Capture the cell that displays the provided text and extract its [X, Y] central coordinate. 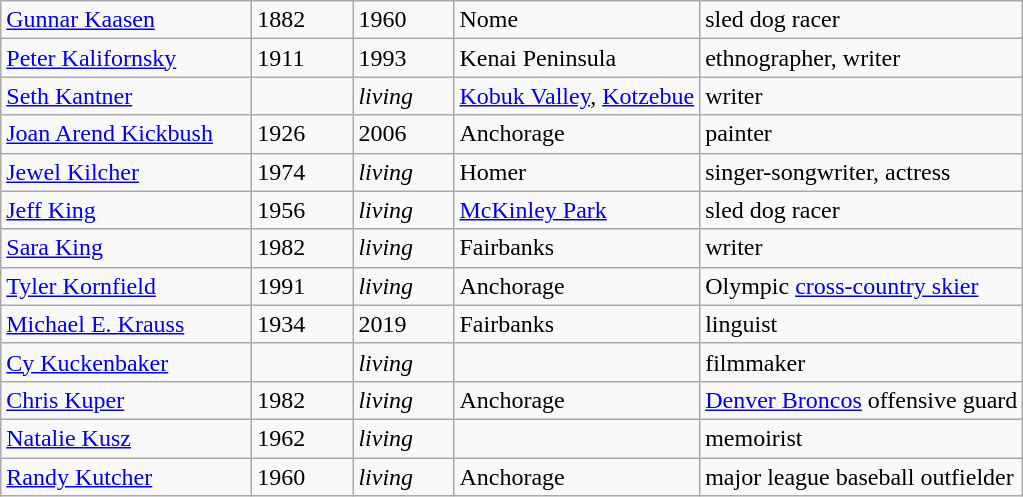
1934 [302, 324]
1956 [302, 210]
filmmaker [862, 362]
Sara King [126, 248]
1882 [302, 20]
McKinley Park [577, 210]
ethnographer, writer [862, 58]
Olympic cross-country skier [862, 286]
Jewel Kilcher [126, 172]
memoirist [862, 438]
Chris Kuper [126, 400]
Tyler Kornfield [126, 286]
Peter Kalifornsky [126, 58]
Kenai Peninsula [577, 58]
Nome [577, 20]
Cy Kuckenbaker [126, 362]
Natalie Kusz [126, 438]
linguist [862, 324]
painter [862, 134]
2019 [404, 324]
1991 [302, 286]
singer-songwriter, actress [862, 172]
Randy Kutcher [126, 477]
Seth Kantner [126, 96]
1962 [302, 438]
Homer [577, 172]
1926 [302, 134]
2006 [404, 134]
Denver Broncos offensive guard [862, 400]
Michael E. Krauss [126, 324]
1911 [302, 58]
1993 [404, 58]
Jeff King [126, 210]
1974 [302, 172]
Gunnar Kaasen [126, 20]
Kobuk Valley, Kotzebue [577, 96]
major league baseball outfielder [862, 477]
Joan Arend Kickbush [126, 134]
